Return (x, y) of the center of cell containing provided text 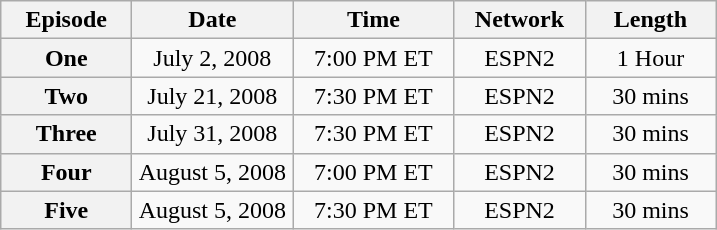
Four (66, 172)
Length (650, 20)
Three (66, 134)
July 21, 2008 (212, 96)
July 2, 2008 (212, 58)
Network (520, 20)
Date (212, 20)
Five (66, 210)
Two (66, 96)
1 Hour (650, 58)
Episode (66, 20)
Time (374, 20)
One (66, 58)
July 31, 2008 (212, 134)
